Scan for the cell matching the given text and deliver its [x, y] coordinate at center. 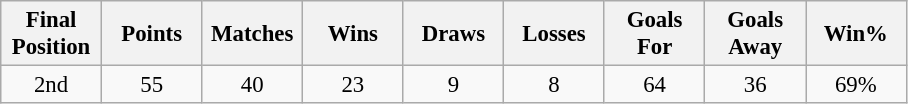
Win% [856, 34]
Points [152, 34]
2nd [52, 85]
9 [454, 85]
55 [152, 85]
Draws [454, 34]
69% [856, 85]
64 [654, 85]
8 [554, 85]
Wins [354, 34]
Losses [554, 34]
Goals For [654, 34]
Matches [252, 34]
36 [756, 85]
23 [354, 85]
40 [252, 85]
Final Position [52, 34]
Goals Away [756, 34]
